For the text-containing cell, return its midpoint in (x, y) coordinate format. 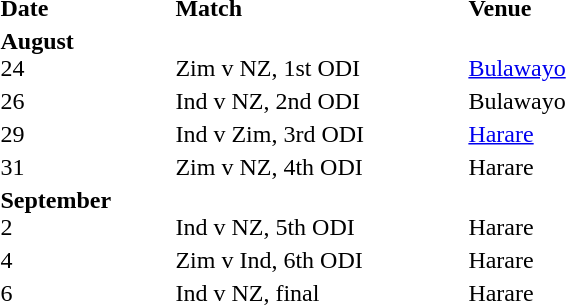
Ind v NZ, 2nd ODI (319, 101)
Ind v Zim, 3rd ODI (319, 134)
Ind v NZ, 5th ODI (319, 214)
Zim v Ind, 6th ODI (319, 260)
Zim v NZ, 1st ODI (319, 54)
Zim v NZ, 4th ODI (319, 167)
